Output the [X, Y] coordinate of the center of the cell containing the given text.  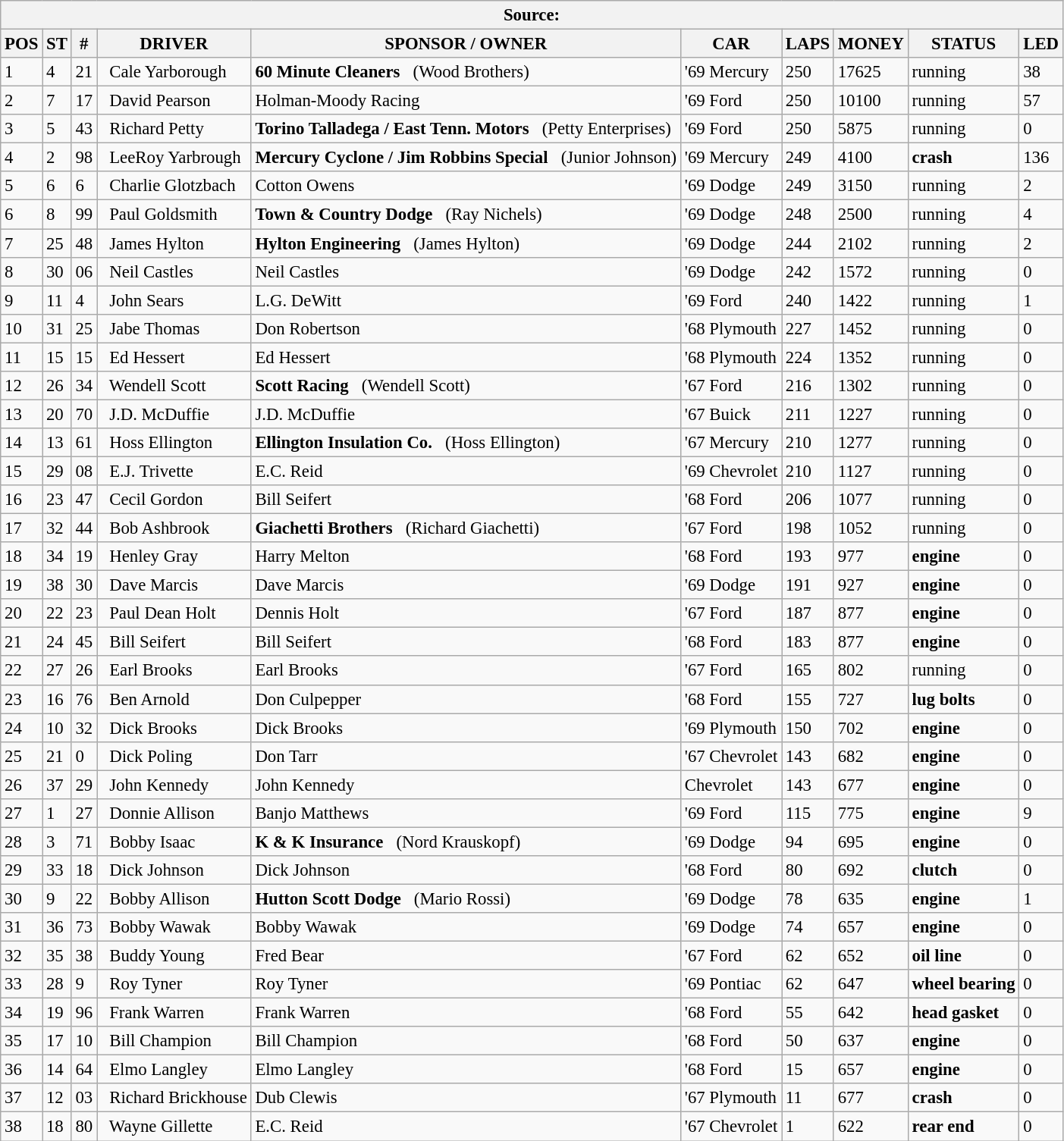
198 [808, 528]
Banjo Matthews [466, 813]
clutch [963, 870]
2102 [871, 243]
248 [808, 215]
James Hylton [174, 243]
Dub Clewis [466, 1099]
E.J. Trivette [174, 471]
224 [808, 357]
'69 Pontiac [731, 984]
727 [871, 699]
96 [83, 1013]
76 [83, 699]
635 [871, 898]
1352 [871, 357]
wheel bearing [963, 984]
47 [83, 500]
45 [83, 642]
Bob Ashbrook [174, 528]
Charlie Glotzbach [174, 186]
L.G. DeWitt [466, 300]
Don Robertson [466, 328]
647 [871, 984]
Cale Yarborough [174, 72]
Harry Melton [466, 556]
STATUS [963, 44]
Torino Talladega / East Tenn. Motors (Petty Enterprises) [466, 129]
David Pearson [174, 101]
POS [21, 44]
rear end [963, 1127]
Cecil Gordon [174, 500]
head gasket [963, 1013]
927 [871, 585]
73 [83, 927]
'67 Plymouth [731, 1099]
Cotton Owens [466, 186]
136 [1040, 158]
'69 Plymouth [731, 728]
Dennis Holt [466, 613]
94 [808, 842]
695 [871, 842]
# [83, 44]
191 [808, 585]
155 [808, 699]
John Sears [174, 300]
Don Culpepper [466, 699]
64 [83, 1070]
Richard Brickhouse [174, 1099]
CAR [731, 44]
1127 [871, 471]
43 [83, 129]
Fred Bear [466, 956]
lug bolts [963, 699]
775 [871, 813]
211 [808, 414]
'67 Mercury [731, 443]
244 [808, 243]
06 [83, 271]
K & K Insurance (Nord Krauskopf) [466, 842]
Bobby Allison [174, 898]
99 [83, 215]
'69 Chevrolet [731, 471]
Ellington Insulation Co. (Hoss Ellington) [466, 443]
Paul Dean Holt [174, 613]
Source: [532, 15]
115 [808, 813]
165 [808, 671]
Mercury Cyclone / Jim Robbins Special (Junior Johnson) [466, 158]
4100 [871, 158]
Hylton Engineering (James Hylton) [466, 243]
10100 [871, 101]
71 [83, 842]
977 [871, 556]
682 [871, 756]
1422 [871, 300]
57 [1040, 101]
802 [871, 671]
Bobby Isaac [174, 842]
Town & Country Dodge (Ray Nichels) [466, 215]
SPONSOR / OWNER [466, 44]
Wendell Scott [174, 386]
LAPS [808, 44]
206 [808, 500]
61 [83, 443]
Don Tarr [466, 756]
03 [83, 1099]
1452 [871, 328]
1052 [871, 528]
60 Minute Cleaners (Wood Brothers) [466, 72]
692 [871, 870]
LeeRoy Yarbrough [174, 158]
55 [808, 1013]
44 [83, 528]
187 [808, 613]
17625 [871, 72]
637 [871, 1041]
642 [871, 1013]
Jabe Thomas [174, 328]
150 [808, 728]
Paul Goldsmith [174, 215]
Donnie Allison [174, 813]
240 [808, 300]
242 [808, 271]
622 [871, 1127]
193 [808, 556]
183 [808, 642]
5875 [871, 129]
216 [808, 386]
50 [808, 1041]
08 [83, 471]
Wayne Gillette [174, 1127]
1302 [871, 386]
Ben Arnold [174, 699]
oil line [963, 956]
2500 [871, 215]
74 [808, 927]
DRIVER [174, 44]
1277 [871, 443]
ST [57, 44]
Henley Gray [174, 556]
702 [871, 728]
48 [83, 243]
78 [808, 898]
MONEY [871, 44]
1077 [871, 500]
Hoss Ellington [174, 443]
Hutton Scott Dodge (Mario Rossi) [466, 898]
Richard Petty [174, 129]
Dick Poling [174, 756]
Scott Racing (Wendell Scott) [466, 386]
LED [1040, 44]
70 [83, 414]
3150 [871, 186]
227 [808, 328]
Chevrolet [731, 785]
Buddy Young [174, 956]
'67 Buick [731, 414]
1572 [871, 271]
98 [83, 158]
Giachetti Brothers (Richard Giachetti) [466, 528]
652 [871, 956]
Holman-Moody Racing [466, 101]
1227 [871, 414]
